Return (x, y) of the center of cell containing provided text 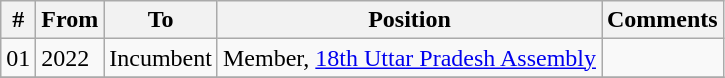
01 (18, 58)
Position (409, 20)
From (70, 20)
Incumbent (161, 58)
To (161, 20)
# (18, 20)
2022 (70, 58)
Comments (663, 20)
Member, 18th Uttar Pradesh Assembly (409, 58)
